Pinpoint the cell where the given text exists, returning its [X, Y] midpoint coordinate. 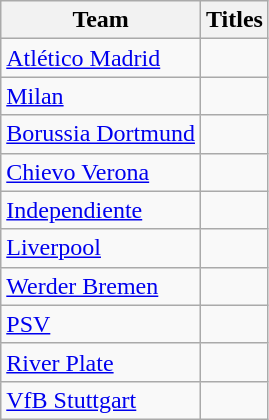
Independiente [101, 210]
River Plate [101, 362]
Atlético Madrid [101, 58]
Milan [101, 96]
Titles [234, 20]
Chievo Verona [101, 172]
Borussia Dortmund [101, 134]
Team [101, 20]
VfB Stuttgart [101, 400]
PSV [101, 324]
Liverpool [101, 248]
Werder Bremen [101, 286]
